From the cell containing the given text, extract its center point as [x, y] coordinate. 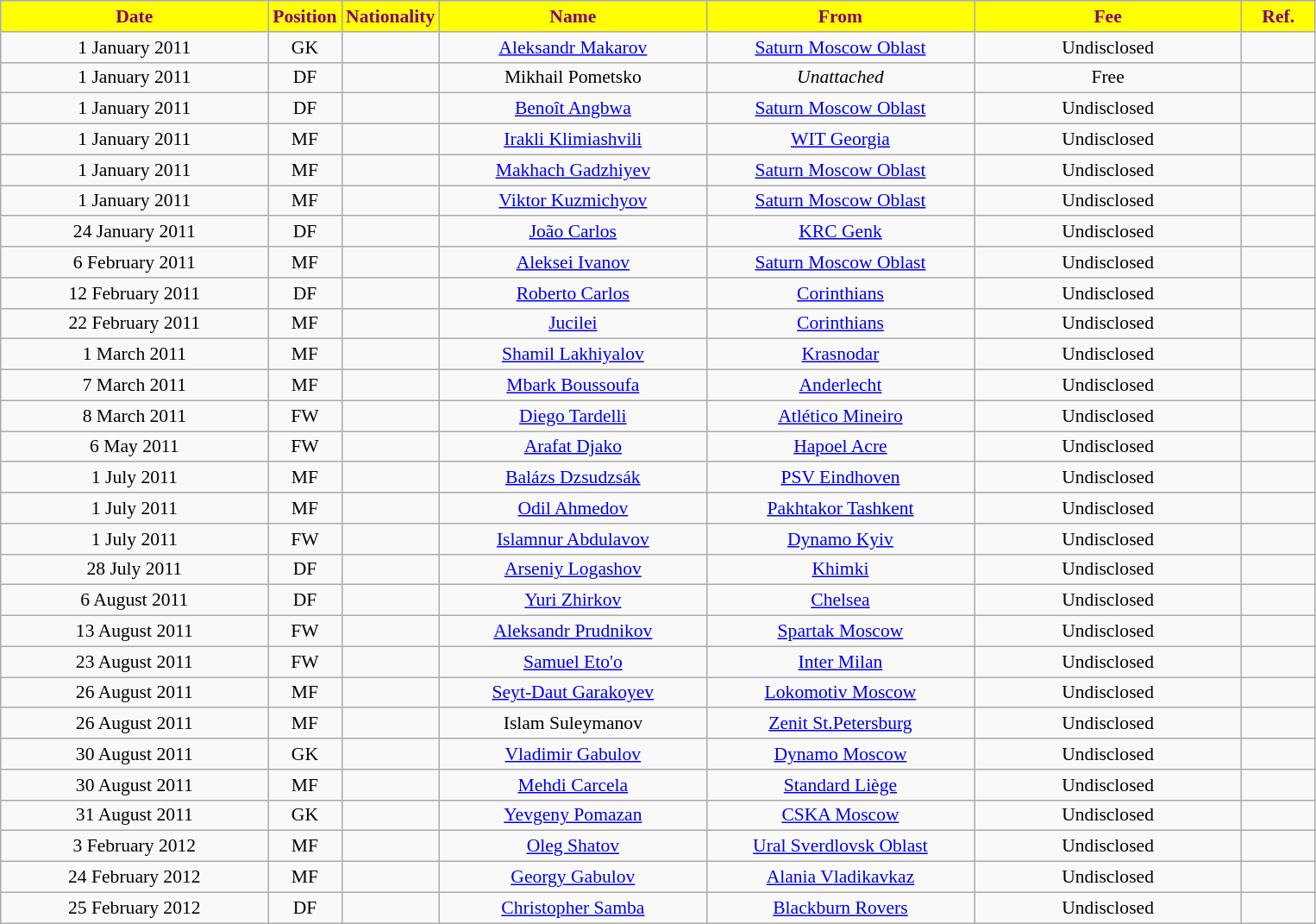
Yuri Zhirkov [573, 600]
Chelsea [840, 600]
Aleksandr Prudnikov [573, 632]
Mikhail Pometsko [573, 78]
Diego Tardelli [573, 416]
8 March 2011 [135, 416]
Irakli Klimiashvili [573, 140]
Roberto Carlos [573, 293]
31 August 2011 [135, 815]
Islamnur Abdulavov [573, 539]
Aleksei Ivanov [573, 262]
Seyt-Daut Garakoyev [573, 693]
Makhach Gadzhiyev [573, 170]
Hapoel Acre [840, 447]
Spartak Moscow [840, 632]
Oleg Shatov [573, 846]
CSKA Moscow [840, 815]
3 February 2012 [135, 846]
6 February 2011 [135, 262]
Jucilei [573, 324]
Viktor Kuzmichyov [573, 201]
Samuel Eto'o [573, 662]
13 August 2011 [135, 632]
Atlético Mineiro [840, 416]
Name [573, 16]
Islam Suleymanov [573, 724]
Arafat Djako [573, 447]
Alania Vladikavkaz [840, 877]
Benoît Angbwa [573, 109]
Date [135, 16]
1 March 2011 [135, 355]
12 February 2011 [135, 293]
Inter Milan [840, 662]
Arseniy Logashov [573, 569]
KRC Genk [840, 232]
Lokomotiv Moscow [840, 693]
From [840, 16]
Balázs Dzsudzsák [573, 478]
Ref. [1278, 16]
WIT Georgia [840, 140]
28 July 2011 [135, 569]
Blackburn Rovers [840, 908]
Position [305, 16]
23 August 2011 [135, 662]
Fee [1108, 16]
Unattached [840, 78]
6 August 2011 [135, 600]
Zenit St.Petersburg [840, 724]
Dynamo Moscow [840, 754]
Standard Liège [840, 785]
Yevgeny Pomazan [573, 815]
Anderlecht [840, 386]
PSV Eindhoven [840, 478]
7 March 2011 [135, 386]
Ural Sverdlovsk Oblast [840, 846]
Mbark Boussoufa [573, 386]
Vladimir Gabulov [573, 754]
Krasnodar [840, 355]
Free [1108, 78]
Christopher Samba [573, 908]
Pakhtakor Tashkent [840, 508]
25 February 2012 [135, 908]
Aleksandr Makarov [573, 47]
24 January 2011 [135, 232]
Nationality [390, 16]
24 February 2012 [135, 877]
Mehdi Carcela [573, 785]
6 May 2011 [135, 447]
Georgy Gabulov [573, 877]
Odil Ahmedov [573, 508]
Shamil Lakhiyalov [573, 355]
22 February 2011 [135, 324]
Khimki [840, 569]
Dynamo Kyiv [840, 539]
João Carlos [573, 232]
